Determine the [X, Y] coordinate at the center of the cell enclosing the given text.  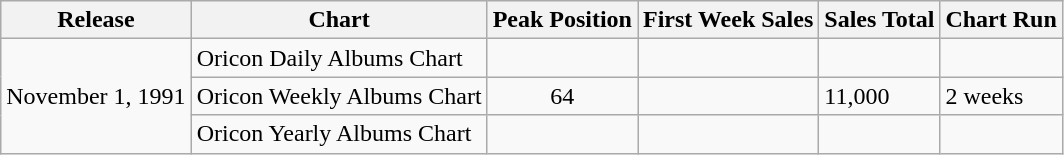
Peak Position [562, 20]
64 [562, 96]
Chart Run [1001, 20]
Sales Total [880, 20]
First Week Sales [728, 20]
2 weeks [1001, 96]
Release [96, 20]
Chart [339, 20]
November 1, 1991 [96, 96]
11,000 [880, 96]
Oricon Weekly Albums Chart [339, 96]
Oricon Daily Albums Chart [339, 58]
Oricon Yearly Albums Chart [339, 134]
